Provide the (x, y) coordinate of the cell's center where the given text is located.  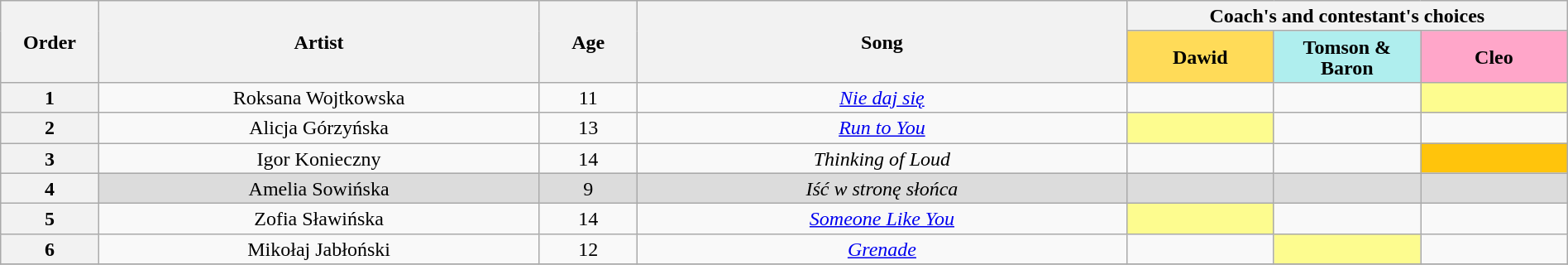
Coach's and contestant's choices (1346, 17)
Nie daj się (882, 98)
Tomson & Baron (1347, 56)
1 (50, 98)
3 (50, 157)
Iść w stronę słońca (882, 189)
Zofia Sławińska (319, 219)
Mikołaj Jabłoński (319, 248)
2 (50, 128)
Someone Like You (882, 219)
Grenade (882, 248)
Order (50, 41)
Dawid (1200, 56)
Artist (319, 41)
Thinking of Loud (882, 157)
Age (588, 41)
Alicja Górzyńska (319, 128)
Roksana Wojtkowska (319, 98)
Cleo (1494, 56)
Amelia Sowińska (319, 189)
5 (50, 219)
6 (50, 248)
12 (588, 248)
4 (50, 189)
9 (588, 189)
13 (588, 128)
Run to You (882, 128)
Song (882, 41)
11 (588, 98)
Igor Konieczny (319, 157)
